Output the (X, Y) coordinate of the center of the cell containing the given text.  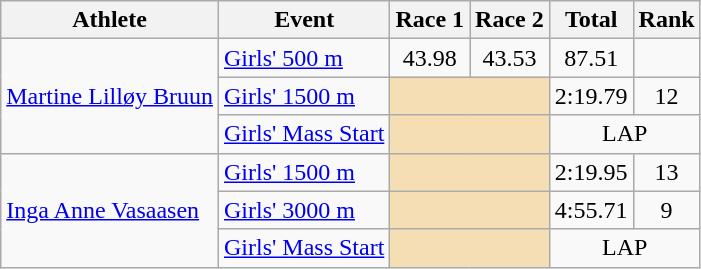
Girls' 500 m (304, 58)
4:55.71 (591, 210)
2:19.79 (591, 96)
87.51 (591, 58)
43.53 (510, 58)
Event (304, 20)
Race 2 (510, 20)
Race 1 (430, 20)
9 (666, 210)
Inga Anne Vasaasen (110, 210)
Girls' 3000 m (304, 210)
43.98 (430, 58)
13 (666, 172)
Rank (666, 20)
2:19.95 (591, 172)
Athlete (110, 20)
Total (591, 20)
Martine Lilløy Bruun (110, 96)
12 (666, 96)
